Detect which cell encompasses the target text, then output its [x, y] center coordinate. 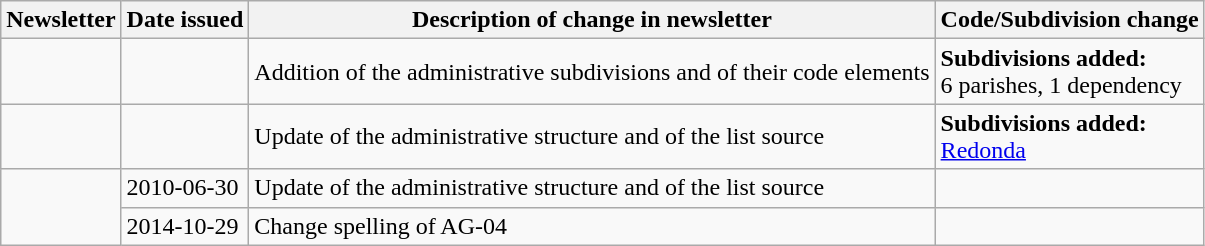
Change spelling of AG-04 [592, 226]
Subdivisions added: 6 parishes, 1 dependency [1070, 72]
Code/Subdivision change [1070, 20]
2010-06-30 [185, 188]
Date issued [185, 20]
Addition of the administrative subdivisions and of their code elements [592, 72]
Newsletter [61, 20]
Description of change in newsletter [592, 20]
2014-10-29 [185, 226]
Subdivisions added: Redonda [1070, 136]
